From the cell containing the given text, extract its center point as (X, Y) coordinate. 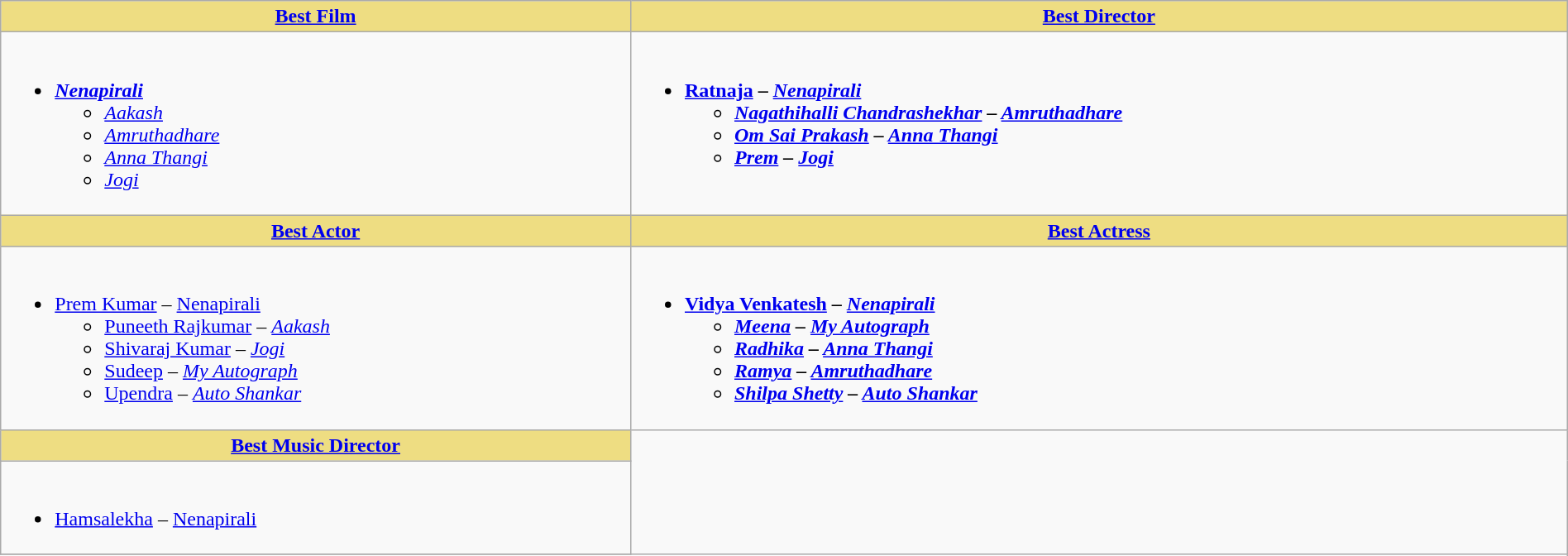
NenapiraliAakashAmruthadhareAnna ThangiJogi (316, 124)
Best Actor (316, 231)
Hamsalekha – Nenapirali (316, 508)
Ratnaja – NenapiraliNagathihalli Chandrashekhar – AmruthadhareOm Sai Prakash – Anna ThangiPrem – Jogi (1098, 124)
Prem Kumar – NenapiraliPuneeth Rajkumar – AakashShivaraj Kumar – JogiSudeep – My AutographUpendra – Auto Shankar (316, 338)
Vidya Venkatesh – NenapiraliMeena – My AutographRadhika – Anna ThangiRamya – AmruthadhareShilpa Shetty – Auto Shankar (1098, 338)
Best Music Director (316, 445)
Best Film (316, 17)
Best Director (1098, 17)
Best Actress (1098, 231)
